For the text-containing cell, return its midpoint in (X, Y) coordinate format. 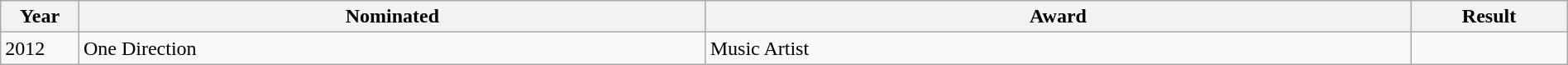
2012 (40, 48)
Nominated (392, 17)
Year (40, 17)
Award (1059, 17)
One Direction (392, 48)
Music Artist (1059, 48)
Result (1489, 17)
